Extract the (X, Y) coordinate from the center of the cell holding the provided text.  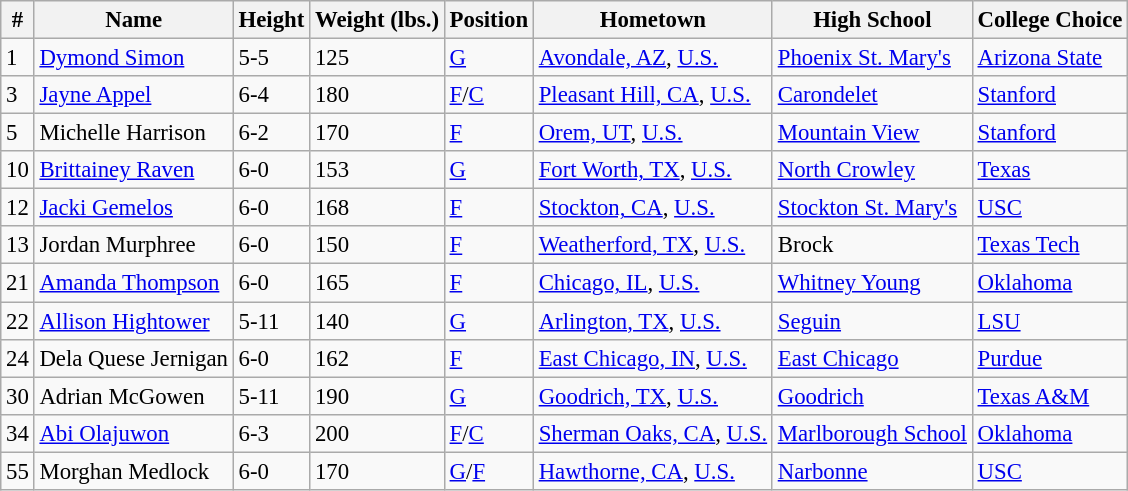
34 (18, 433)
Stockton St. Mary's (872, 208)
22 (18, 321)
Jacki Gemelos (134, 208)
Allison Hightower (134, 321)
Jordan Murphree (134, 245)
Abi Olajuwon (134, 433)
Brock (872, 245)
30 (18, 396)
Position (488, 20)
Goodrich, TX, U.S. (652, 396)
Marlborough School (872, 433)
Brittainey Raven (134, 170)
Stockton, CA, U.S. (652, 208)
Dymond Simon (134, 58)
Weatherford, TX, U.S. (652, 245)
Phoenix St. Mary's (872, 58)
Adrian McGowen (134, 396)
180 (378, 95)
Michelle Harrison (134, 133)
Fort Worth, TX, U.S. (652, 170)
Arlington, TX, U.S. (652, 321)
Arizona State (1050, 58)
125 (378, 58)
153 (378, 170)
Amanda Thompson (134, 283)
Orem, UT, U.S. (652, 133)
Jayne Appel (134, 95)
140 (378, 321)
6-3 (271, 433)
Height (271, 20)
168 (378, 208)
10 (18, 170)
165 (378, 283)
162 (378, 358)
190 (378, 396)
North Crowley (872, 170)
Whitney Young (872, 283)
Sherman Oaks, CA, U.S. (652, 433)
College Choice (1050, 20)
12 (18, 208)
24 (18, 358)
Seguin (872, 321)
High School (872, 20)
Narbonne (872, 471)
Texas Tech (1050, 245)
LSU (1050, 321)
Avondale, AZ, U.S. (652, 58)
Texas A&M (1050, 396)
6-2 (271, 133)
Mountain View (872, 133)
1 (18, 58)
# (18, 20)
Dela Quese Jernigan (134, 358)
Hometown (652, 20)
East Chicago (872, 358)
150 (378, 245)
3 (18, 95)
Hawthorne, CA, U.S. (652, 471)
200 (378, 433)
Texas (1050, 170)
Weight (lbs.) (378, 20)
55 (18, 471)
Morghan Medlock (134, 471)
East Chicago, IN, U.S. (652, 358)
Pleasant Hill, CA, U.S. (652, 95)
Chicago, IL, U.S. (652, 283)
Goodrich (872, 396)
13 (18, 245)
Carondelet (872, 95)
5 (18, 133)
21 (18, 283)
5-5 (271, 58)
Purdue (1050, 358)
G/F (488, 471)
6-4 (271, 95)
Name (134, 20)
